Output the (X, Y) coordinate of the center of the cell containing the given text.  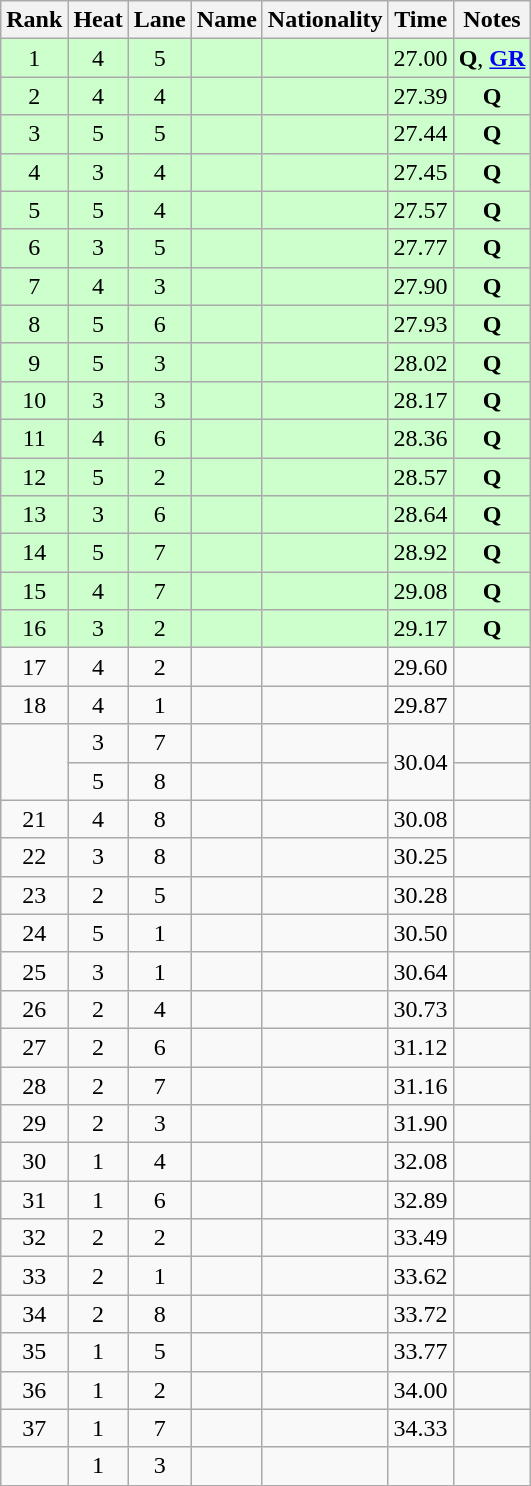
9 (34, 362)
Notes (492, 20)
30.08 (420, 819)
30.73 (420, 1009)
23 (34, 895)
15 (34, 591)
14 (34, 553)
11 (34, 438)
28.64 (420, 515)
37 (34, 1428)
22 (34, 857)
27.00 (420, 58)
12 (34, 477)
24 (34, 933)
26 (34, 1009)
33 (34, 1276)
Name (226, 20)
28 (34, 1085)
27.44 (420, 134)
31.90 (420, 1124)
16 (34, 629)
29.17 (420, 629)
27.93 (420, 324)
34.33 (420, 1428)
Time (420, 20)
30.28 (420, 895)
28.02 (420, 362)
34.00 (420, 1390)
33.72 (420, 1314)
30.04 (420, 762)
32 (34, 1238)
29.60 (420, 667)
32.08 (420, 1162)
27.77 (420, 248)
28.57 (420, 477)
33.77 (420, 1352)
30 (34, 1162)
Q, GR (492, 58)
18 (34, 705)
31.12 (420, 1047)
10 (34, 400)
25 (34, 971)
27.57 (420, 210)
29 (34, 1124)
30.25 (420, 857)
29.87 (420, 705)
Nationality (325, 20)
28.92 (420, 553)
Lane (160, 20)
27.39 (420, 96)
27.90 (420, 286)
17 (34, 667)
28.17 (420, 400)
Rank (34, 20)
30.64 (420, 971)
31.16 (420, 1085)
Heat (98, 20)
33.49 (420, 1238)
35 (34, 1352)
13 (34, 515)
28.36 (420, 438)
27.45 (420, 172)
33.62 (420, 1276)
34 (34, 1314)
21 (34, 819)
27 (34, 1047)
30.50 (420, 933)
36 (34, 1390)
29.08 (420, 591)
32.89 (420, 1200)
31 (34, 1200)
